Scan for the cell matching the given text and deliver its [x, y] coordinate at center. 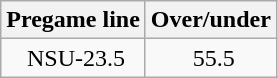
Over/under [210, 20]
NSU-23.5 [74, 58]
Pregame line [74, 20]
55.5 [210, 58]
